Find where the given text appears and provide that cell's center as [x, y] coordinate. 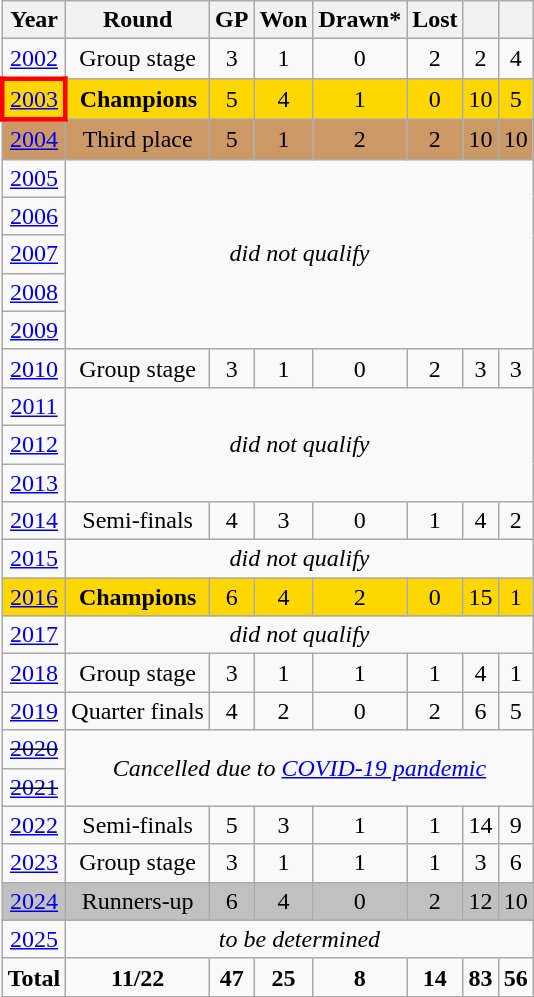
2024 [34, 901]
8 [360, 977]
2005 [34, 178]
2004 [34, 139]
56 [516, 977]
2011 [34, 406]
2020 [34, 749]
to be determined [300, 939]
2008 [34, 292]
2006 [34, 216]
2013 [34, 483]
9 [516, 825]
2025 [34, 939]
2018 [34, 673]
2021 [34, 787]
Drawn* [360, 20]
Cancelled due to COVID-19 pandemic [300, 768]
2002 [34, 59]
2016 [34, 597]
12 [480, 901]
Year [34, 20]
Total [34, 977]
2012 [34, 444]
2019 [34, 711]
83 [480, 977]
15 [480, 597]
25 [284, 977]
Lost [435, 20]
2010 [34, 368]
2017 [34, 635]
GP [231, 20]
2007 [34, 254]
Round [138, 20]
2022 [34, 825]
Quarter finals [138, 711]
Runners-up [138, 901]
47 [231, 977]
2009 [34, 330]
2023 [34, 863]
Third place [138, 139]
2015 [34, 559]
2014 [34, 521]
Won [284, 20]
11/22 [138, 977]
2003 [34, 98]
